Determine the [x, y] coordinate at the center of the cell enclosing the given text.  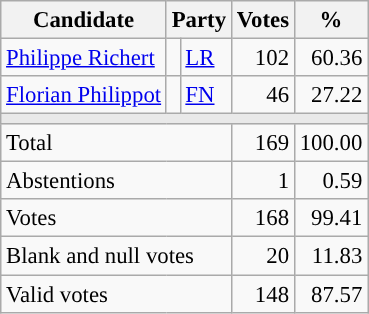
87.57 [330, 294]
168 [262, 219]
Candidate [84, 20]
Valid votes [116, 294]
46 [262, 95]
Abstentions [116, 181]
100.00 [330, 143]
27.22 [330, 95]
Blank and null votes [116, 256]
1 [262, 181]
Total [116, 143]
148 [262, 294]
102 [262, 58]
Florian Philippot [84, 95]
FN [206, 95]
Philippe Richert [84, 58]
11.83 [330, 256]
% [330, 20]
0.59 [330, 181]
99.41 [330, 219]
169 [262, 143]
Party [198, 20]
60.36 [330, 58]
LR [206, 58]
20 [262, 256]
